From the cell containing the given text, extract its center point as (x, y) coordinate. 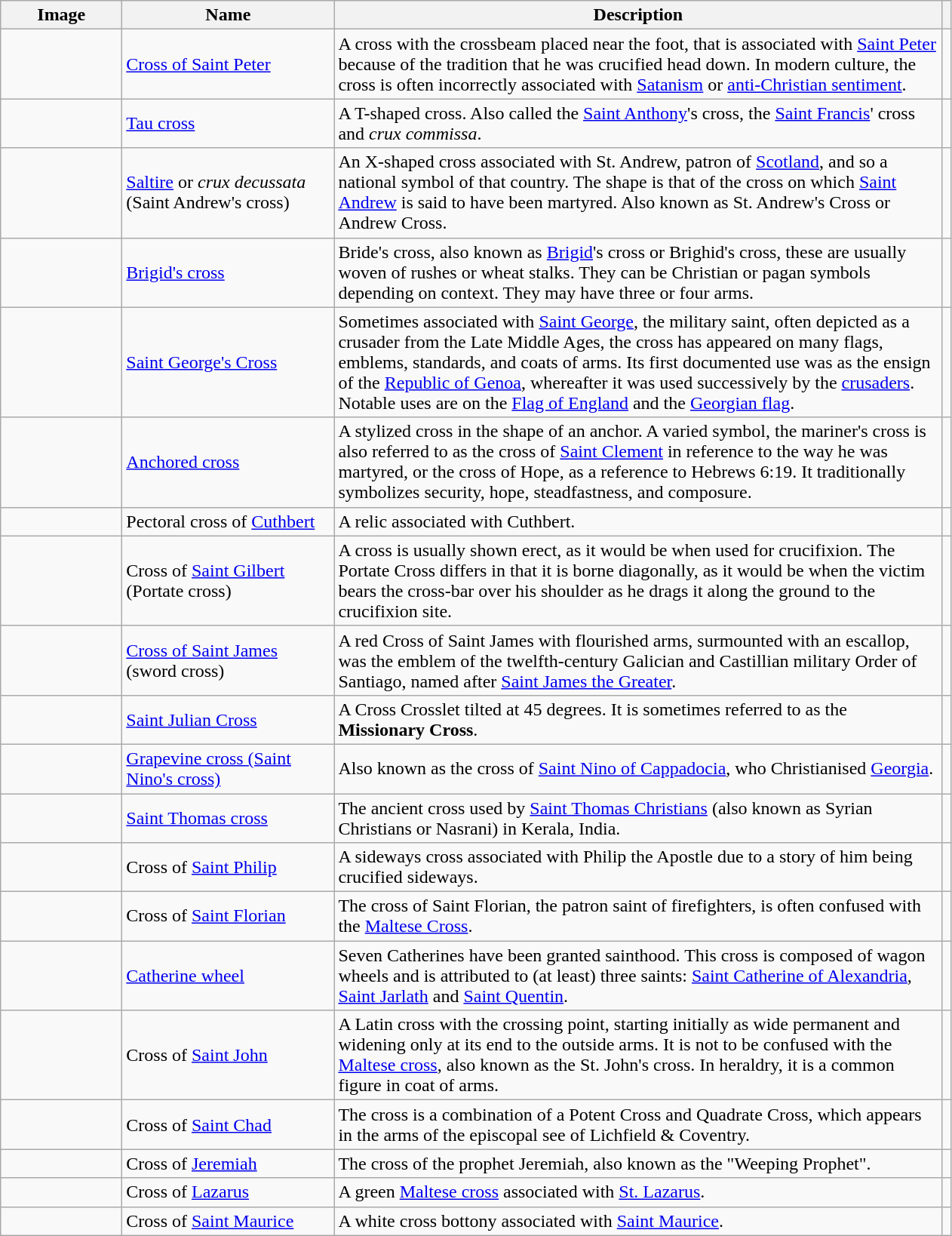
The cross of Saint Florian, the patron saint of firefighters, is often confused with the Maltese Cross. (638, 916)
Cross of Jeremiah (228, 1164)
Saint Thomas cross (228, 818)
Cross of Saint James(sword cross) (228, 660)
Cross of Saint Chad (228, 1124)
The ancient cross used by Saint Thomas Christians (also known as Syrian Christians or Nasrani) in Kerala, India. (638, 818)
Tau cross (228, 124)
Catherine wheel (228, 976)
The cross of the prophet Jeremiah, also known as the "Weeping Prophet". (638, 1164)
Saint George's Cross (228, 362)
A Cross Crosslet tilted at 45 degrees. It is sometimes referred to as the Missionary Cross. (638, 720)
Cross of Saint Florian (228, 916)
A green Maltese cross associated with St. Lazarus. (638, 1192)
A relic associated with Cuthbert. (638, 521)
The cross is a combination of a Potent Cross and Quadrate Cross, which appears in the arms of the episcopal see of Lichfield & Coventry. (638, 1124)
Cross of Saint Maurice (228, 1221)
A sideways cross associated with Philip the Apostle due to a story of him being crucified sideways. (638, 868)
Also known as the cross of Saint Nino of Cappadocia, who Christianised Georgia. (638, 768)
Cross of Saint Peter (228, 64)
Image (62, 15)
Cross of Lazarus (228, 1192)
Saltire or crux decussata (Saint Andrew's cross) (228, 193)
Cross of Saint Philip (228, 868)
Pectoral cross of Cuthbert (228, 521)
Description (638, 15)
A T-shaped cross. Also called the Saint Anthony's cross, the Saint Francis' cross and crux commissa. (638, 124)
Grapevine cross (Saint Nino's cross) (228, 768)
Cross of Saint John (228, 1055)
Saint Julian Cross (228, 720)
Anchored cross (228, 462)
Cross of Saint Gilbert (Portate cross) (228, 581)
Name (228, 15)
Brigid's cross (228, 272)
A white cross bottony associated with Saint Maurice. (638, 1221)
